Find where the given text appears and provide that cell's center as [x, y] coordinate. 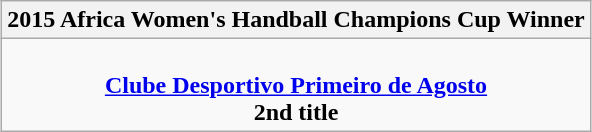
2015 Africa Women's Handball Champions Cup Winner [296, 20]
Clube Desportivo Primeiro de Agosto2nd title [296, 85]
